Pinpoint the cell where the given text exists, returning its [x, y] midpoint coordinate. 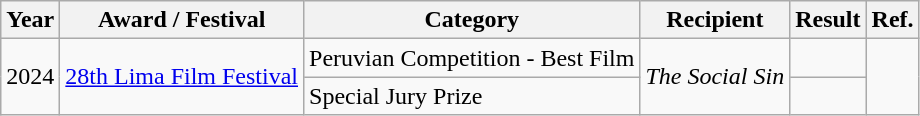
Category [472, 20]
Ref. [892, 20]
Peruvian Competition - Best Film [472, 58]
Year [30, 20]
28th Lima Film Festival [182, 77]
Result [828, 20]
Recipient [715, 20]
The Social Sin [715, 77]
Special Jury Prize [472, 96]
2024 [30, 77]
Award / Festival [182, 20]
